Search for the cell housing the specified text and yield its [x, y] center coordinate. 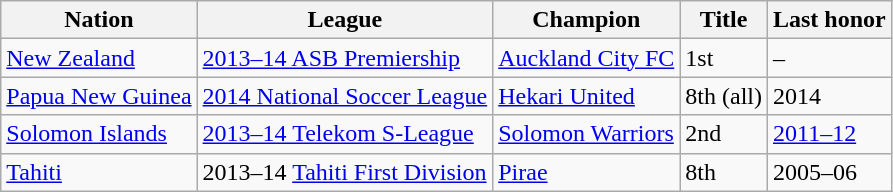
– [829, 58]
Champion [586, 20]
2013–14 Telekom S-League [345, 134]
Pirae [586, 172]
Title [724, 20]
2013–14 ASB Premiership [345, 58]
Last honor [829, 20]
2014 National Soccer League [345, 96]
2014 [829, 96]
Tahiti [99, 172]
Papua New Guinea [99, 96]
1st [724, 58]
Hekari United [586, 96]
Solomon Islands [99, 134]
New Zealand [99, 58]
2nd [724, 134]
8th (all) [724, 96]
League [345, 20]
8th [724, 172]
Nation [99, 20]
Solomon Warriors [586, 134]
Auckland City FC [586, 58]
2013–14 Tahiti First Division [345, 172]
2011–12 [829, 134]
2005–06 [829, 172]
